Extract the [X, Y] coordinate from the center of the cell holding the provided text.  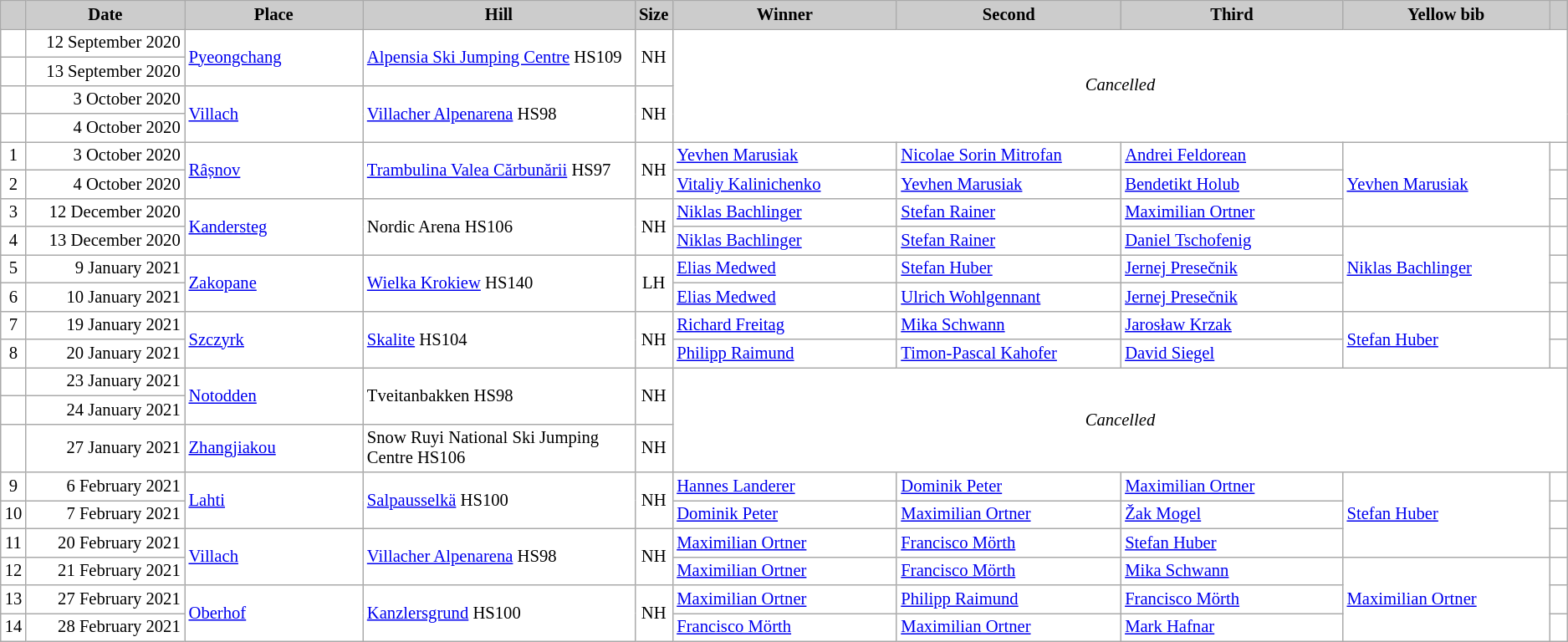
13 December 2020 [105, 240]
Vitaliy Kalinichenko [784, 184]
Alpensia Ski Jumping Centre HS109 [498, 57]
Size [654, 14]
Place [274, 14]
Râșnov [274, 170]
Third [1231, 14]
27 February 2021 [105, 599]
10 [13, 514]
24 January 2021 [105, 410]
9 [13, 486]
10 January 2021 [105, 297]
Skalite HS104 [498, 339]
7 [13, 325]
5 [13, 268]
Hannes Landerer [784, 486]
13 September 2020 [105, 71]
12 [13, 571]
9 January 2021 [105, 268]
Kanzlersgrund HS100 [498, 614]
8 [13, 354]
Winner [784, 14]
12 December 2020 [105, 212]
23 January 2021 [105, 381]
7 February 2021 [105, 514]
Nordic Arena HS106 [498, 227]
Szczyrk [274, 339]
11 [13, 543]
Zhangjiakou [274, 448]
Zakopane [274, 283]
Hill [498, 14]
Wielka Krokiew HS140 [498, 283]
Žak Mogel [1231, 514]
Bendetikt Holub [1231, 184]
Tveitanbakken HS98 [498, 395]
Trambulina Valea Cărbunării HS97 [498, 170]
Date [105, 14]
Timon-Pascal Kahofer [1009, 354]
Lahti [274, 500]
Salpausselkä HS100 [498, 500]
Ulrich Wohlgennant [1009, 297]
Daniel Tschofenig [1231, 240]
Snow Ruyi National Ski Jumping Centre HS106 [498, 448]
Kandersteg [274, 227]
1 [13, 155]
Yellow bib [1447, 14]
27 January 2021 [105, 448]
Nicolae Sorin Mitrofan [1009, 155]
4 [13, 240]
Andrei Feldorean [1231, 155]
19 January 2021 [105, 325]
Notodden [274, 395]
Oberhof [274, 614]
Pyeongchang [274, 57]
David Siegel [1231, 354]
20 January 2021 [105, 354]
Mark Hafnar [1231, 627]
Second [1009, 14]
28 February 2021 [105, 627]
2 [13, 184]
LH [654, 283]
6 February 2021 [105, 486]
21 February 2021 [105, 571]
6 [13, 297]
12 September 2020 [105, 43]
20 February 2021 [105, 543]
Richard Freitag [784, 325]
Jarosław Krzak [1231, 325]
13 [13, 599]
3 [13, 212]
14 [13, 627]
